Extract the [x, y] coordinate from the center of the cell holding the provided text.  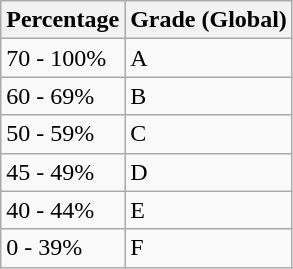
60 - 69% [63, 96]
B [209, 96]
D [209, 172]
50 - 59% [63, 134]
70 - 100% [63, 58]
F [209, 248]
40 - 44% [63, 210]
Percentage [63, 20]
45 - 49% [63, 172]
A [209, 58]
0 - 39% [63, 248]
C [209, 134]
E [209, 210]
Grade (Global) [209, 20]
